Determine the [x, y] coordinate at the center of the cell enclosing the given text.  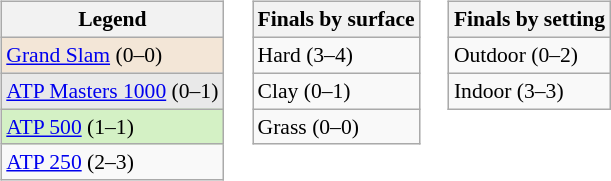
Finals by surface [336, 20]
Indoor (3–3) [530, 91]
Outdoor (0–2) [530, 55]
Grand Slam (0–0) [112, 55]
Finals by setting [530, 20]
ATP 250 (2–3) [112, 162]
Hard (3–4) [336, 55]
Clay (0–1) [336, 91]
Legend [112, 20]
ATP 500 (1–1) [112, 127]
ATP Masters 1000 (0–1) [112, 91]
Grass (0–0) [336, 127]
